Identify which cell holds the provided text, then report its (x, y) central coordinate. 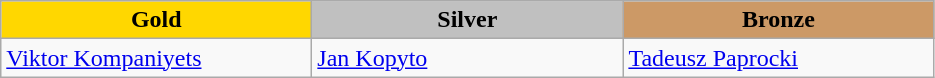
Gold (156, 20)
Tadeusz Paprocki (778, 58)
Silver (468, 20)
Bronze (778, 20)
Jan Kopyto (468, 58)
Viktor Kompaniyets (156, 58)
